For the text-containing cell, return its midpoint in (X, Y) coordinate format. 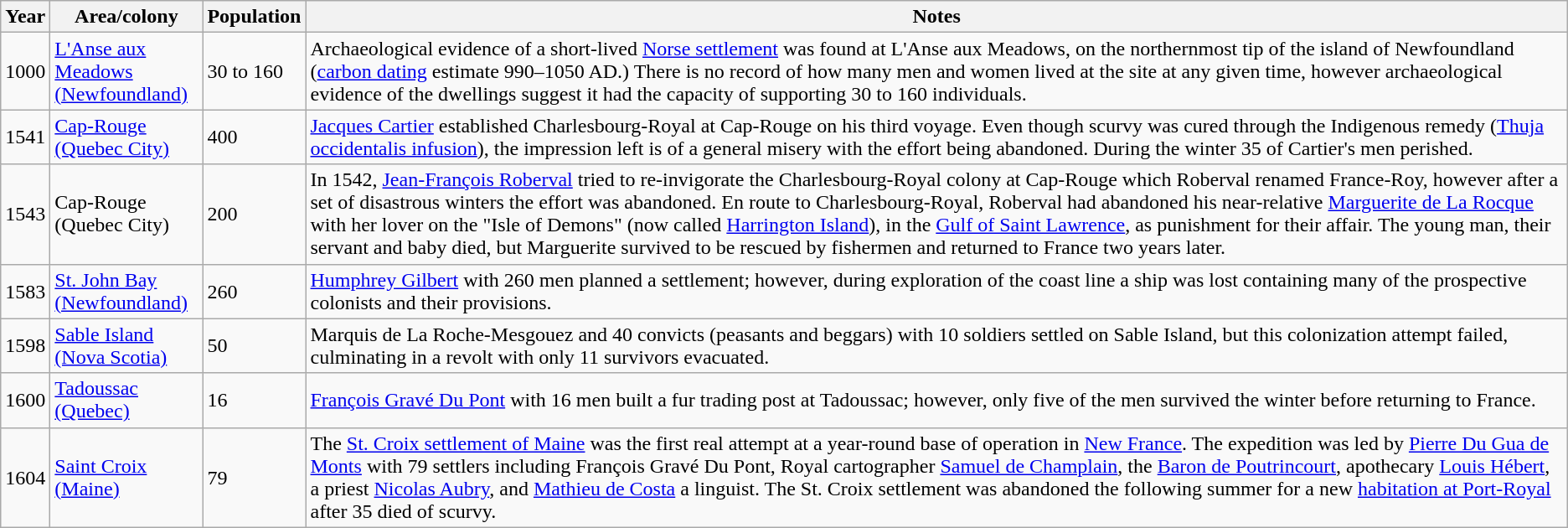
1543 (25, 215)
400 (255, 137)
1604 (25, 478)
1541 (25, 137)
30 to 160 (255, 71)
Tadoussac(Quebec) (126, 401)
1583 (25, 292)
1000 (25, 71)
Saint Croix(Maine) (126, 478)
1600 (25, 401)
L'Anse aux Meadows (Newfoundland) (126, 71)
50 (255, 345)
Year (25, 17)
200 (255, 215)
Area/colony (126, 17)
1598 (25, 345)
16 (255, 401)
79 (255, 478)
St. John Bay(Newfoundland) (126, 292)
260 (255, 292)
Population (255, 17)
Notes (936, 17)
Sable Island(Nova Scotia) (126, 345)
